Locate the cell with the specified text and output its [X, Y] center coordinate. 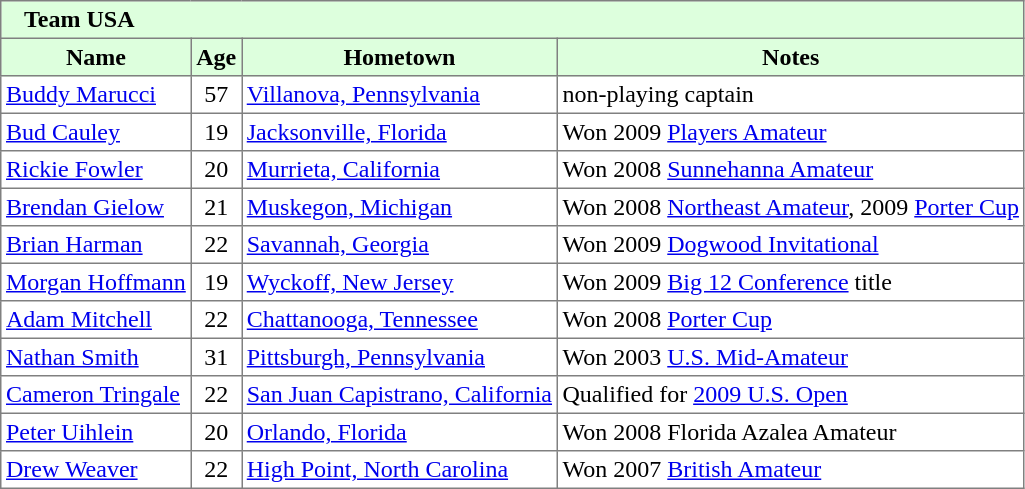
Won 2009 Big 12 Conference title [790, 282]
High Point, North Carolina [400, 470]
Villanova, Pennsylvania [400, 95]
Team USA [512, 20]
Qualified for 2009 U.S. Open [790, 395]
Chattanooga, Tennessee [400, 320]
Won 2008 Sunnehanna Amateur [790, 170]
Notes [790, 57]
Won 2007 British Amateur [790, 470]
Bud Cauley [96, 132]
Won 2009 Dogwood Invitational [790, 245]
Orlando, Florida [400, 432]
Won 2008 Florida Azalea Amateur [790, 432]
Won 2009 Players Amateur [790, 132]
31 [216, 357]
Buddy Marucci [96, 95]
Nathan Smith [96, 357]
Peter Uihlein [96, 432]
Murrieta, California [400, 170]
Morgan Hoffmann [96, 282]
Won 2003 U.S. Mid-Amateur [790, 357]
Jacksonville, Florida [400, 132]
Age [216, 57]
Savannah, Georgia [400, 245]
Won 2008 Porter Cup [790, 320]
Adam Mitchell [96, 320]
non-playing captain [790, 95]
21 [216, 207]
Brian Harman [96, 245]
Rickie Fowler [96, 170]
Hometown [400, 57]
Wyckoff, New Jersey [400, 282]
San Juan Capistrano, California [400, 395]
Drew Weaver [96, 470]
Name [96, 57]
Muskegon, Michigan [400, 207]
Won 2008 Northeast Amateur, 2009 Porter Cup [790, 207]
57 [216, 95]
Pittsburgh, Pennsylvania [400, 357]
Brendan Gielow [96, 207]
Cameron Tringale [96, 395]
